Identify which cell holds the provided text, then report its (X, Y) central coordinate. 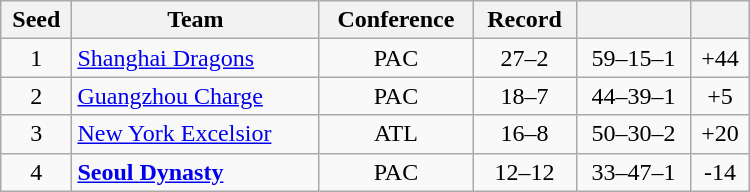
Team (196, 20)
-14 (720, 172)
Seed (36, 20)
2 (36, 96)
1 (36, 58)
+5 (720, 96)
18–7 (524, 96)
3 (36, 134)
59–15–1 (633, 58)
New York Excelsior (196, 134)
44–39–1 (633, 96)
+44 (720, 58)
ATL (396, 134)
Record (524, 20)
Conference (396, 20)
16–8 (524, 134)
Shanghai Dragons (196, 58)
33–47–1 (633, 172)
Guangzhou Charge (196, 96)
Seoul Dynasty (196, 172)
4 (36, 172)
50–30–2 (633, 134)
27–2 (524, 58)
+20 (720, 134)
12–12 (524, 172)
